Identify which cell holds the provided text, then report its (x, y) central coordinate. 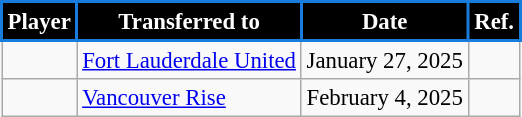
Transferred to (189, 22)
Player (40, 22)
February 4, 2025 (384, 98)
Vancouver Rise (189, 98)
Ref. (494, 22)
Fort Lauderdale United (189, 60)
January 27, 2025 (384, 60)
Date (384, 22)
